Return the (x, y) coordinate for the center point of the cell that contains the specified text.  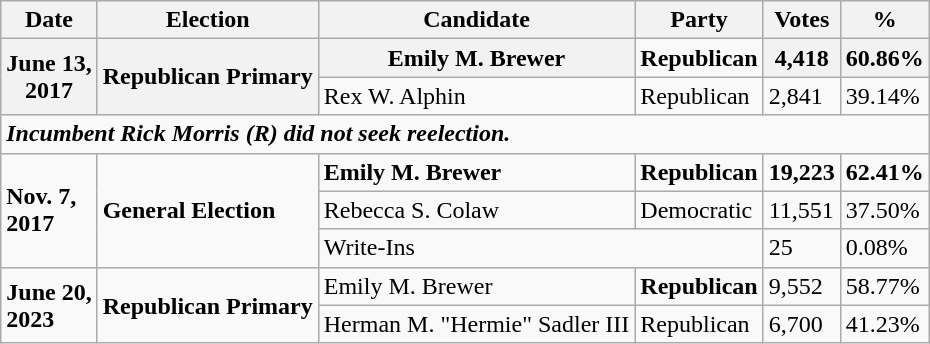
6,700 (802, 324)
Write-Ins (540, 248)
0.08% (884, 248)
Votes (802, 20)
37.50% (884, 210)
41.23% (884, 324)
60.86% (884, 58)
General Election (208, 210)
June 13,2017 (49, 77)
39.14% (884, 96)
% (884, 20)
Democratic (699, 210)
Incumbent Rick Morris (R) did not seek reelection. (466, 134)
25 (802, 248)
Nov. 7,2017 (49, 210)
Herman M. "Hermie" Sadler III (476, 324)
62.41% (884, 172)
Date (49, 20)
58.77% (884, 286)
4,418 (802, 58)
Candidate (476, 20)
June 20,2023 (49, 305)
11,551 (802, 210)
Party (699, 20)
Election (208, 20)
2,841 (802, 96)
Rex W. Alphin (476, 96)
9,552 (802, 286)
19,223 (802, 172)
Rebecca S. Colaw (476, 210)
